Detect which cell encompasses the target text, then output its [x, y] center coordinate. 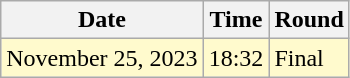
Date [102, 20]
Round [309, 20]
Time [236, 20]
18:32 [236, 58]
November 25, 2023 [102, 58]
Final [309, 58]
